Pinpoint the cell where the given text exists, returning its [X, Y] midpoint coordinate. 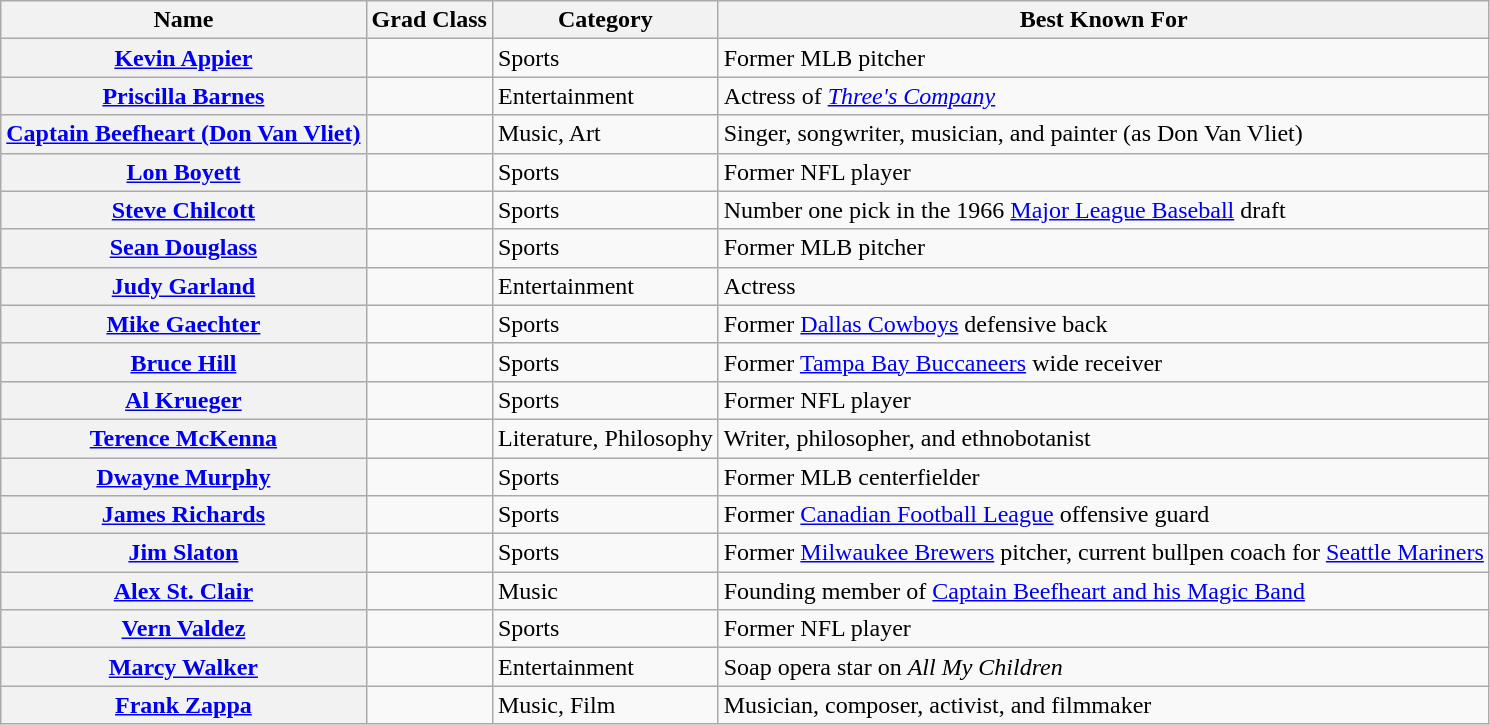
Actress of Three's Company [1104, 96]
Former Milwaukee Brewers pitcher, current bullpen coach for Seattle Mariners [1104, 553]
Best Known For [1104, 20]
Music, Art [605, 134]
Music [605, 591]
Terence McKenna [184, 438]
Number one pick in the 1966 Major League Baseball draft [1104, 210]
Lon Boyett [184, 172]
Sean Douglass [184, 248]
Steve Chilcott [184, 210]
Actress [1104, 286]
Vern Valdez [184, 629]
Al Krueger [184, 400]
Name [184, 20]
Marcy Walker [184, 667]
Mike Gaechter [184, 324]
Singer, songwriter, musician, and painter (as Don Van Vliet) [1104, 134]
Musician, composer, activist, and filmmaker [1104, 705]
Literature, Philosophy [605, 438]
Priscilla Barnes [184, 96]
James Richards [184, 515]
Bruce Hill [184, 362]
Dwayne Murphy [184, 477]
Kevin Appier [184, 58]
Writer, philosopher, and ethnobotanist [1104, 438]
Grad Class [429, 20]
Frank Zappa [184, 705]
Category [605, 20]
Jim Slaton [184, 553]
Founding member of Captain Beefheart and his Magic Band [1104, 591]
Former Dallas Cowboys defensive back [1104, 324]
Former Canadian Football League offensive guard [1104, 515]
Alex St. Clair [184, 591]
Former MLB centerfielder [1104, 477]
Judy Garland [184, 286]
Music, Film [605, 705]
Soap opera star on All My Children [1104, 667]
Captain Beefheart (Don Van Vliet) [184, 134]
Former Tampa Bay Buccaneers wide receiver [1104, 362]
